Determine the [X, Y] coordinate at the center of the cell enclosing the given text.  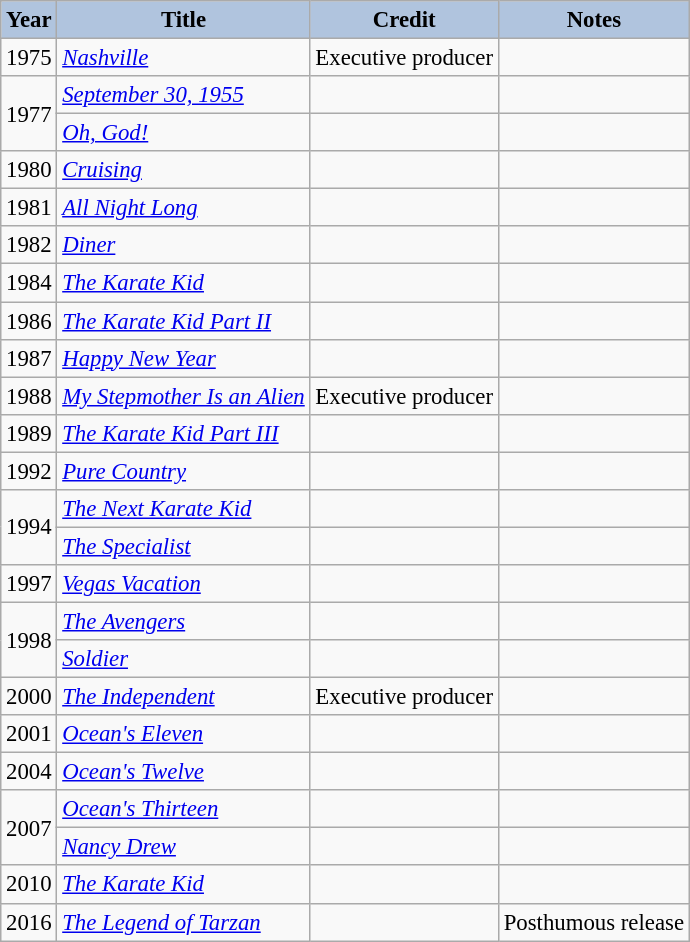
2001 [29, 734]
1981 [29, 208]
Oh, God! [184, 133]
The Next Karate Kid [184, 509]
Posthumous release [594, 922]
2010 [29, 885]
1988 [29, 396]
All Night Long [184, 208]
2004 [29, 772]
2000 [29, 697]
Nashville [184, 58]
1986 [29, 321]
Ocean's Twelve [184, 772]
Cruising [184, 170]
Nancy Drew [184, 847]
1982 [29, 245]
Ocean's Eleven [184, 734]
The Specialist [184, 546]
Pure Country [184, 471]
1980 [29, 170]
1998 [29, 640]
Ocean's Thirteen [184, 809]
Title [184, 20]
The Karate Kid Part II [184, 321]
1997 [29, 584]
2016 [29, 922]
1977 [29, 114]
1975 [29, 58]
1989 [29, 433]
The Karate Kid Part III [184, 433]
2007 [29, 828]
Vegas Vacation [184, 584]
Diner [184, 245]
The Independent [184, 697]
Happy New Year [184, 358]
1994 [29, 528]
1984 [29, 283]
The Legend of Tarzan [184, 922]
My Stepmother Is an Alien [184, 396]
Credit [404, 20]
Notes [594, 20]
1987 [29, 358]
Soldier [184, 659]
Year [29, 20]
1992 [29, 471]
September 30, 1955 [184, 95]
The Avengers [184, 621]
